Extract the [X, Y] coordinate from the center of the cell holding the provided text.  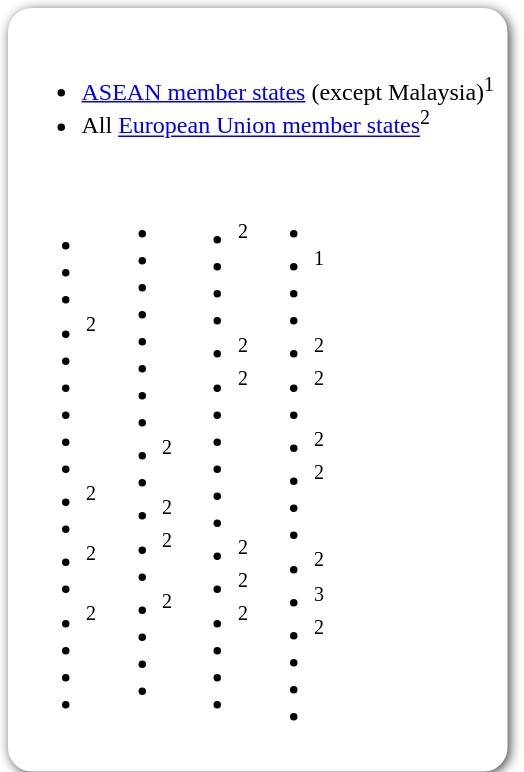
ASEAN member states (except Malaysia)1 All European Union member states2 2222 2222 222222 12222232 [258, 390]
222222 [214, 460]
12222232 [290, 460]
